Return the (X, Y) coordinate for the center point of the cell that contains the specified text.  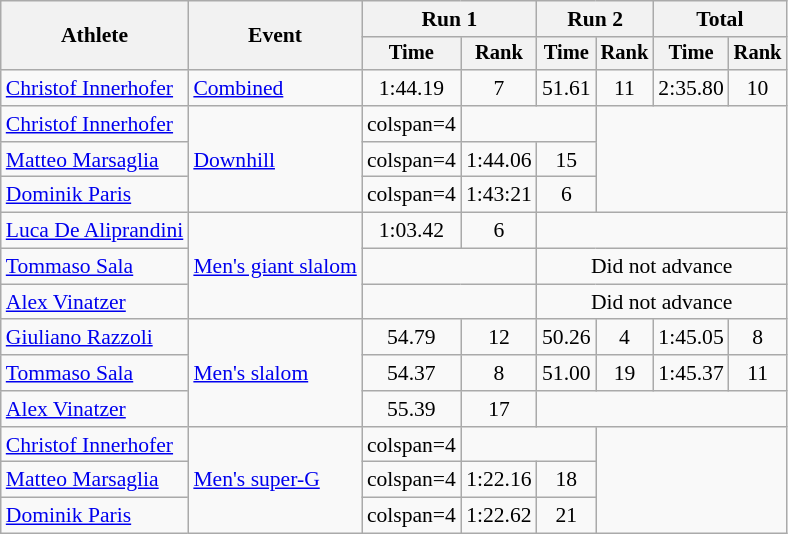
50.26 (566, 338)
1:03.42 (412, 231)
12 (499, 338)
Total (720, 19)
Run 1 (450, 19)
2:35.80 (690, 88)
Downhill (275, 160)
1:45.37 (690, 373)
54.79 (412, 338)
21 (566, 516)
54.37 (412, 373)
1:44.06 (499, 160)
Men's super-G (275, 480)
51.00 (566, 373)
1:22.62 (499, 516)
51.61 (566, 88)
Men's slalom (275, 374)
18 (566, 480)
1:44.19 (412, 88)
17 (499, 409)
Event (275, 36)
Run 2 (595, 19)
10 (758, 88)
1:43:21 (499, 195)
4 (625, 338)
Athlete (95, 36)
1:22.16 (499, 480)
Giuliano Razzoli (95, 338)
55.39 (412, 409)
15 (566, 160)
7 (499, 88)
1:45.05 (690, 338)
Men's giant slalom (275, 266)
19 (625, 373)
Combined (275, 88)
Luca De Aliprandini (95, 231)
